Return the [X, Y] coordinate for the center point of the cell that contains the specified text.  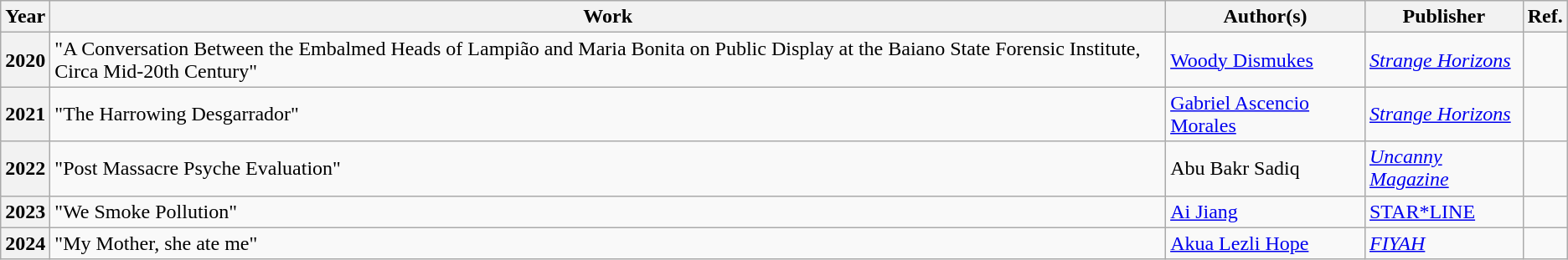
Ref. [1545, 17]
Author(s) [1266, 17]
"My Mother, she ate me" [608, 243]
Ai Jiang [1266, 212]
Work [608, 17]
Publisher [1444, 17]
Gabriel Ascencio Morales [1266, 114]
2024 [25, 243]
Abu Bakr Sadiq [1266, 169]
Uncanny Magazine [1444, 169]
FIYAH [1444, 243]
"Post Massacre Psyche Evaluation" [608, 169]
2023 [25, 212]
Year [25, 17]
2020 [25, 60]
"We Smoke Pollution" [608, 212]
Woody Dismukes [1266, 60]
Akua Lezli Hope [1266, 243]
2022 [25, 169]
STAR*LINE [1444, 212]
2021 [25, 114]
"The Harrowing Desgarrador" [608, 114]
